Find where the given text appears and provide that cell's center as [x, y] coordinate. 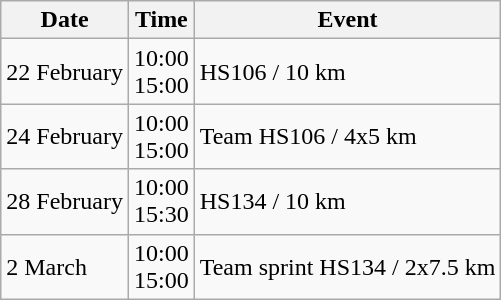
HS134 / 10 km [348, 202]
Team HS106 / 4x5 km [348, 136]
24 February [65, 136]
28 February [65, 202]
HS106 / 10 km [348, 72]
10:0015:30 [161, 202]
2 March [65, 266]
Team sprint HS134 / 2x7.5 km [348, 266]
22 February [65, 72]
Event [348, 20]
Date [65, 20]
Time [161, 20]
